Detect which cell encompasses the target text, then output its [X, Y] center coordinate. 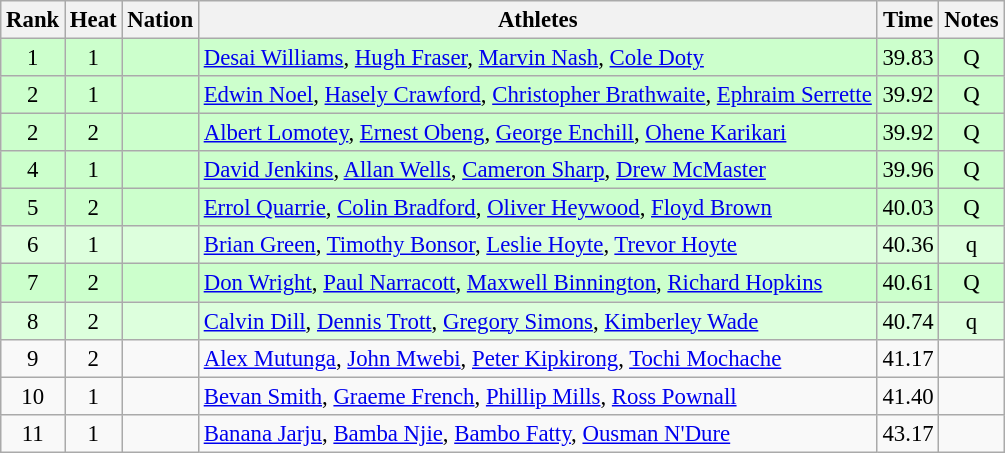
Edwin Noel, Hasely Crawford, Christopher Brathwaite, Ephraim Serrette [538, 95]
Heat [94, 20]
Nation [160, 20]
Brian Green, Timothy Bonsor, Leslie Hoyte, Trevor Hoyte [538, 245]
40.74 [908, 321]
11 [33, 433]
8 [33, 321]
43.17 [908, 433]
Alex Mutunga, John Mwebi, Peter Kipkirong, Tochi Mochache [538, 358]
Desai Williams, Hugh Fraser, Marvin Nash, Cole Doty [538, 58]
7 [33, 283]
Calvin Dill, Dennis Trott, Gregory Simons, Kimberley Wade [538, 321]
10 [33, 396]
David Jenkins, Allan Wells, Cameron Sharp, Drew McMaster [538, 170]
Albert Lomotey, Ernest Obeng, George Enchill, Ohene Karikari [538, 133]
Errol Quarrie, Colin Bradford, Oliver Heywood, Floyd Brown [538, 208]
41.40 [908, 396]
Athletes [538, 20]
6 [33, 245]
Banana Jarju, Bamba Njie, Bambo Fatty, Ousman N'Dure [538, 433]
40.36 [908, 245]
Bevan Smith, Graeme French, Phillip Mills, Ross Pownall [538, 396]
9 [33, 358]
Notes [972, 20]
Don Wright, Paul Narracott, Maxwell Binnington, Richard Hopkins [538, 283]
Time [908, 20]
40.03 [908, 208]
4 [33, 170]
5 [33, 208]
41.17 [908, 358]
39.96 [908, 170]
Rank [33, 20]
39.83 [908, 58]
40.61 [908, 283]
